Return [X, Y] of the center of cell containing provided text 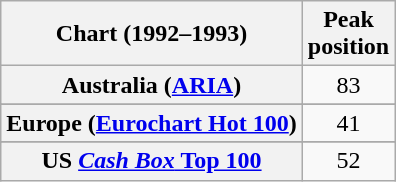
83 [348, 85]
Peakposition [348, 34]
41 [348, 123]
52 [348, 161]
Europe (Eurochart Hot 100) [152, 123]
Chart (1992–1993) [152, 34]
US Cash Box Top 100 [152, 161]
Australia (ARIA) [152, 85]
